For the text-containing cell, return its midpoint in (x, y) coordinate format. 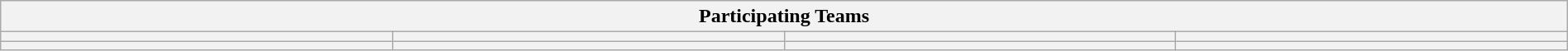
Participating Teams (784, 16)
